Capture the cell that displays the provided text and extract its (X, Y) central coordinate. 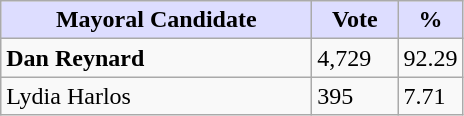
Dan Reynard (156, 58)
395 (355, 96)
4,729 (355, 58)
Vote (355, 20)
Mayoral Candidate (156, 20)
92.29 (430, 58)
7.71 (430, 96)
% (430, 20)
Lydia Harlos (156, 96)
